Identify which cell holds the provided text, then report its (X, Y) central coordinate. 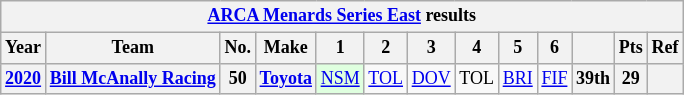
3 (431, 48)
Toyota (286, 78)
2020 (24, 78)
Bill McAnally Racing (132, 78)
6 (554, 48)
Year (24, 48)
5 (518, 48)
50 (238, 78)
Ref (665, 48)
29 (630, 78)
DOV (431, 78)
FIF (554, 78)
4 (476, 48)
39th (594, 78)
1 (340, 48)
Team (132, 48)
NSM (340, 78)
Make (286, 48)
2 (386, 48)
ARCA Menards Series East results (342, 16)
No. (238, 48)
BRI (518, 78)
Pts (630, 48)
